Return [x, y] of the center of cell containing provided text 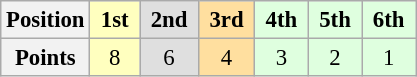
5th [335, 20]
4th [282, 20]
4 [226, 58]
8 [115, 58]
2nd [170, 20]
1 [389, 58]
1st [115, 20]
6 [170, 58]
6th [389, 20]
3 [282, 58]
Position [46, 20]
Points [46, 58]
2 [335, 58]
3rd [226, 20]
